Pinpoint the cell where the given text exists, returning its [X, Y] midpoint coordinate. 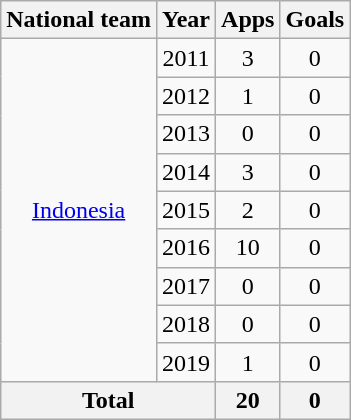
2011 [186, 58]
2 [248, 210]
2013 [186, 134]
2016 [186, 248]
2015 [186, 210]
2018 [186, 324]
Goals [315, 20]
20 [248, 400]
Indonesia [79, 210]
2014 [186, 172]
National team [79, 20]
Total [108, 400]
10 [248, 248]
Apps [248, 20]
Year [186, 20]
2019 [186, 362]
2012 [186, 96]
2017 [186, 286]
